Identify which cell holds the provided text, then report its [x, y] central coordinate. 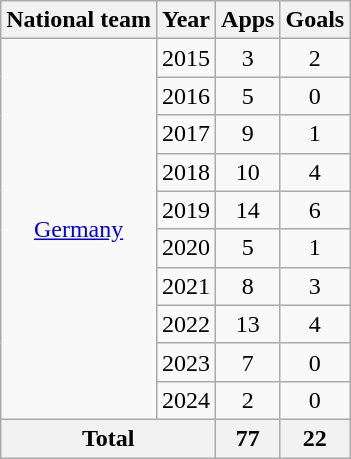
7 [248, 362]
2015 [186, 58]
Apps [248, 20]
2019 [186, 210]
Goals [315, 20]
6 [315, 210]
Total [108, 438]
9 [248, 134]
13 [248, 324]
2018 [186, 172]
10 [248, 172]
Year [186, 20]
2020 [186, 248]
2017 [186, 134]
8 [248, 286]
77 [248, 438]
2022 [186, 324]
22 [315, 438]
2023 [186, 362]
National team [79, 20]
14 [248, 210]
2021 [186, 286]
Germany [79, 230]
2016 [186, 96]
2024 [186, 400]
